Locate the cell with the specified text and output its [X, Y] center coordinate. 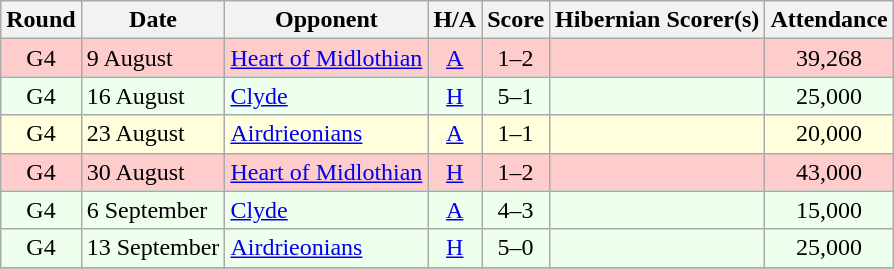
Opponent [326, 20]
Round [41, 20]
43,000 [829, 172]
6 September [153, 210]
Attendance [829, 20]
5–0 [516, 248]
4–3 [516, 210]
16 August [153, 96]
5–1 [516, 96]
H/A [455, 20]
30 August [153, 172]
Date [153, 20]
15,000 [829, 210]
39,268 [829, 58]
1–1 [516, 134]
Hibernian Scorer(s) [658, 20]
20,000 [829, 134]
13 September [153, 248]
Score [516, 20]
23 August [153, 134]
9 August [153, 58]
